Provide the [X, Y] coordinate of the cell's center where the given text is located.  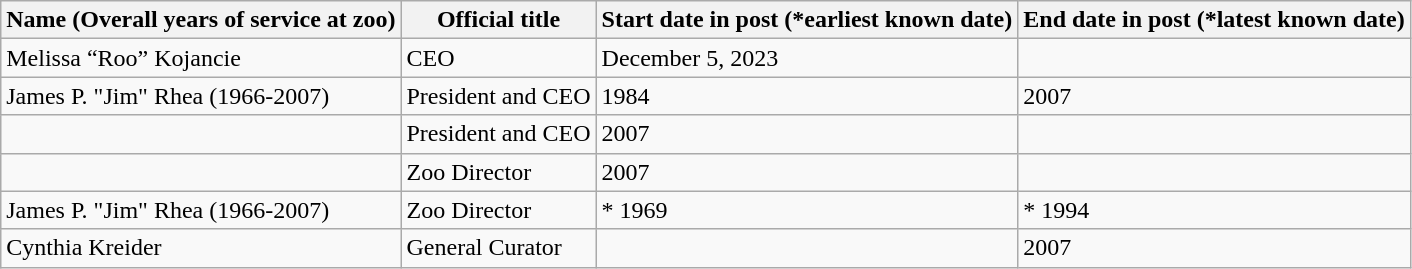
CEO [498, 58]
Name (Overall years of service at zoo) [201, 20]
Cynthia Kreider [201, 248]
General Curator [498, 248]
1984 [807, 96]
Start date in post (*earliest known date) [807, 20]
* 1969 [807, 210]
End date in post (*latest known date) [1214, 20]
Official title [498, 20]
* 1994 [1214, 210]
December 5, 2023 [807, 58]
Melissa “Roo” Kojancie [201, 58]
